Capture the cell that displays the provided text and extract its [X, Y] central coordinate. 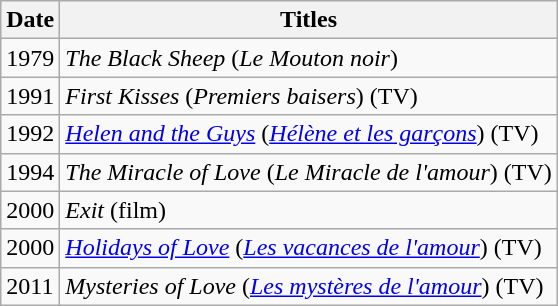
Helen and the Guys (Hélène et les garçons) (TV) [308, 134]
1991 [30, 96]
First Kisses (Premiers baisers) (TV) [308, 96]
The Black Sheep (Le Mouton noir) [308, 58]
Date [30, 20]
Exit (film) [308, 210]
1992 [30, 134]
The Miracle of Love (Le Miracle de l'amour) (TV) [308, 172]
1994 [30, 172]
Holidays of Love (Les vacances de l'amour) (TV) [308, 248]
1979 [30, 58]
Mysteries of Love (Les mystères de l'amour) (TV) [308, 286]
Titles [308, 20]
2011 [30, 286]
